From the cell containing the given text, extract its center point as [x, y] coordinate. 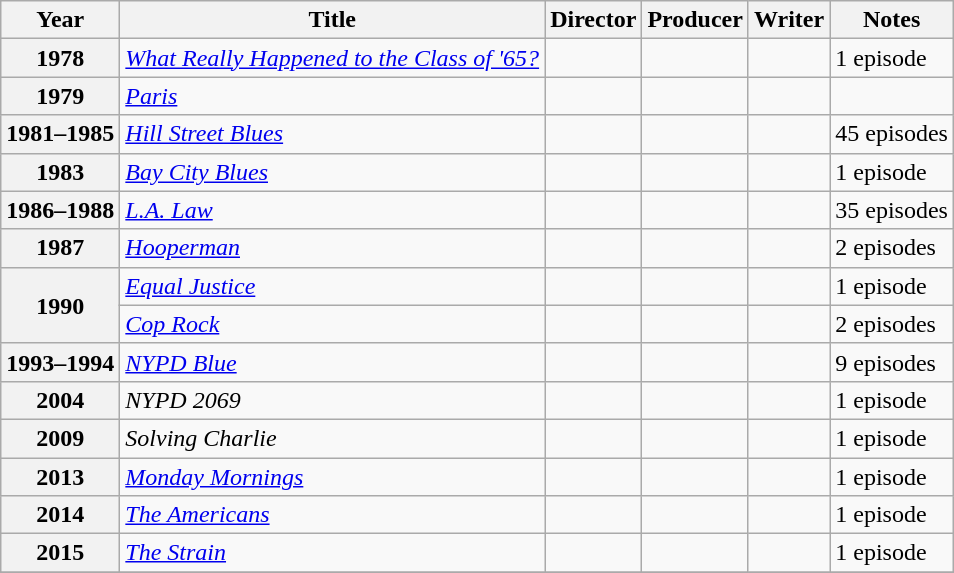
Solving Charlie [332, 438]
1986–1988 [60, 210]
Title [332, 20]
1978 [60, 58]
Year [60, 20]
45 episodes [892, 134]
Hooperman [332, 248]
2009 [60, 438]
1983 [60, 172]
1987 [60, 248]
Writer [788, 20]
Cop Rock [332, 324]
1990 [60, 305]
NYPD Blue [332, 362]
The Americans [332, 515]
Paris [332, 96]
9 episodes [892, 362]
Notes [892, 20]
Equal Justice [332, 286]
What Really Happened to the Class of '65? [332, 58]
2013 [60, 477]
2014 [60, 515]
The Strain [332, 553]
2004 [60, 400]
Bay City Blues [332, 172]
L.A. Law [332, 210]
Hill Street Blues [332, 134]
2015 [60, 553]
Producer [696, 20]
Director [594, 20]
1979 [60, 96]
1981–1985 [60, 134]
NYPD 2069 [332, 400]
1993–1994 [60, 362]
Monday Mornings [332, 477]
35 episodes [892, 210]
